Output the (x, y) coordinate of the center of the cell containing the given text.  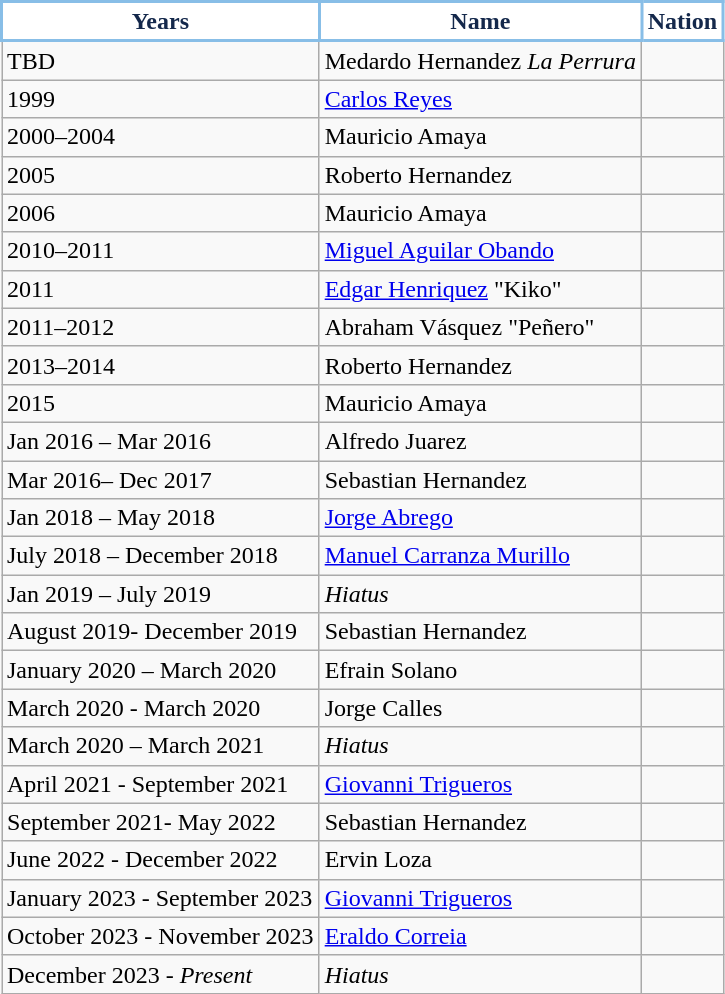
Name (480, 22)
Jan 2018 – May 2018 (161, 518)
Efrain Solano (480, 670)
2000–2004 (161, 137)
2011–2012 (161, 327)
Alfredo Juarez (480, 441)
Eraldo Correia (480, 936)
Jorge Abrego (480, 518)
Manuel Carranza Murillo (480, 556)
Mar 2016– Dec 2017 (161, 479)
1999 (161, 99)
January 2023 - September 2023 (161, 898)
Medardo Hernandez La Perrura (480, 60)
April 2021 - September 2021 (161, 784)
August 2019- December 2019 (161, 632)
2015 (161, 403)
2011 (161, 289)
March 2020 - March 2020 (161, 708)
TBD (161, 60)
2005 (161, 175)
2013–2014 (161, 365)
Jan 2019 – July 2019 (161, 594)
October 2023 - November 2023 (161, 936)
March 2020 – March 2021 (161, 746)
June 2022 - December 2022 (161, 860)
Miguel Aguilar Obando (480, 251)
Jorge Calles (480, 708)
Abraham Vásquez "Peñero" (480, 327)
Carlos Reyes (480, 99)
Years (161, 22)
December 2023 - Present (161, 974)
Nation (682, 22)
2006 (161, 213)
Edgar Henriquez "Kiko" (480, 289)
2010–2011 (161, 251)
July 2018 – December 2018 (161, 556)
Ervin Loza (480, 860)
September 2021- May 2022 (161, 822)
Jan 2016 – Mar 2016 (161, 441)
January 2020 – March 2020 (161, 670)
